Locate the cell with the specified text and output its [x, y] center coordinate. 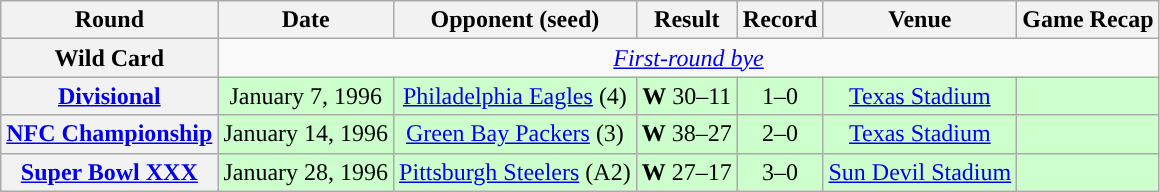
Record [780, 20]
3–0 [780, 172]
January 7, 1996 [306, 96]
Green Bay Packers (3) [516, 134]
Game Recap [1088, 20]
W 30–11 [686, 96]
Date [306, 20]
Wild Card [110, 58]
Pittsburgh Steelers (A2) [516, 172]
Result [686, 20]
Opponent (seed) [516, 20]
Venue [920, 20]
First-round bye [688, 58]
Sun Devil Stadium [920, 172]
Divisional [110, 96]
January 28, 1996 [306, 172]
January 14, 1996 [306, 134]
1–0 [780, 96]
Round [110, 20]
Super Bowl XXX [110, 172]
W 38–27 [686, 134]
Philadelphia Eagles (4) [516, 96]
W 27–17 [686, 172]
2–0 [780, 134]
NFC Championship [110, 134]
